Search for the cell housing the specified text and yield its (X, Y) center coordinate. 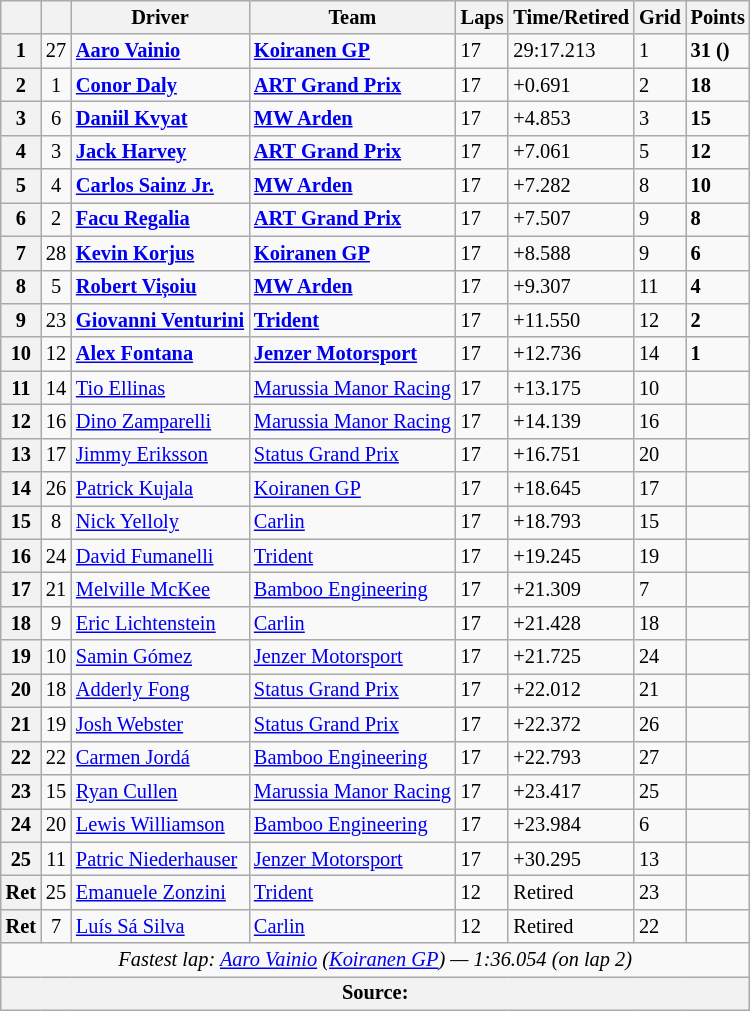
Grid (660, 17)
Melville McKee (160, 589)
+22.793 (571, 758)
+19.245 (571, 556)
+7.061 (571, 152)
Team (352, 17)
Jimmy Eriksson (160, 455)
+21.725 (571, 657)
Kevin Korjus (160, 253)
Alex Fontana (160, 354)
+7.507 (571, 219)
+21.309 (571, 589)
+23.417 (571, 791)
+9.307 (571, 287)
Daniil Kvyat (160, 118)
+14.139 (571, 421)
+18.793 (571, 522)
Carmen Jordá (160, 758)
+12.736 (571, 354)
Eric Lichtenstein (160, 623)
+30.295 (571, 859)
Conor Daly (160, 85)
Dino Zamparelli (160, 421)
Patric Niederhauser (160, 859)
Tio Ellinas (160, 388)
Lewis Williamson (160, 825)
Carlos Sainz Jr. (160, 186)
+22.012 (571, 690)
+7.282 (571, 186)
+8.588 (571, 253)
Samin Gómez (160, 657)
Ryan Cullen (160, 791)
+11.550 (571, 320)
Adderly Fong (160, 690)
Points (718, 17)
Jack Harvey (160, 152)
Patrick Kujala (160, 489)
Luís Sá Silva (160, 926)
Josh Webster (160, 724)
+4.853 (571, 118)
+16.751 (571, 455)
Giovanni Venturini (160, 320)
Robert Vișoiu (160, 287)
+18.645 (571, 489)
Time/Retired (571, 17)
David Fumanelli (160, 556)
Fastest lap: Aaro Vainio (Koiranen GP) — 1:36.054 (on lap 2) (376, 960)
Laps (482, 17)
Source: (376, 993)
+23.984 (571, 825)
Nick Yelloly (160, 522)
+13.175 (571, 388)
Emanuele Zonzini (160, 892)
Facu Regalia (160, 219)
31 () (718, 51)
+21.428 (571, 623)
29:17.213 (571, 51)
+22.372 (571, 724)
Aaro Vainio (160, 51)
+0.691 (571, 85)
Driver (160, 17)
28 (56, 253)
